Pinpoint the cell where the given text exists, returning its (x, y) midpoint coordinate. 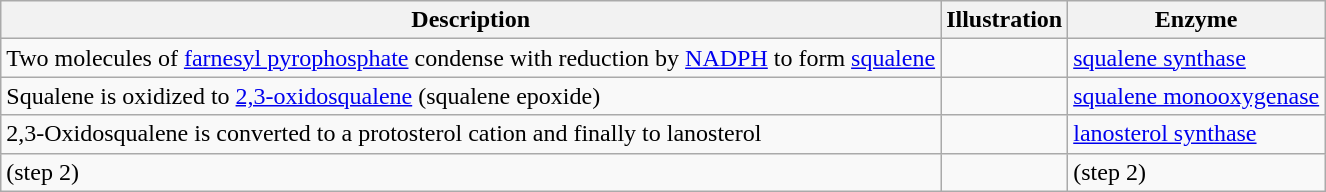
Illustration (1004, 20)
Two molecules of farnesyl pyrophosphate condense with reduction by NADPH to form squalene (471, 58)
Description (471, 20)
squalene synthase (1196, 58)
Squalene is oxidized to 2,3-oxidosqualene (squalene epoxide) (471, 96)
squalene monooxygenase (1196, 96)
Enzyme (1196, 20)
2,3-Oxidosqualene is converted to a protosterol cation and finally to lanosterol (471, 134)
lanosterol synthase (1196, 134)
